From the cell containing the given text, extract its center point as (x, y) coordinate. 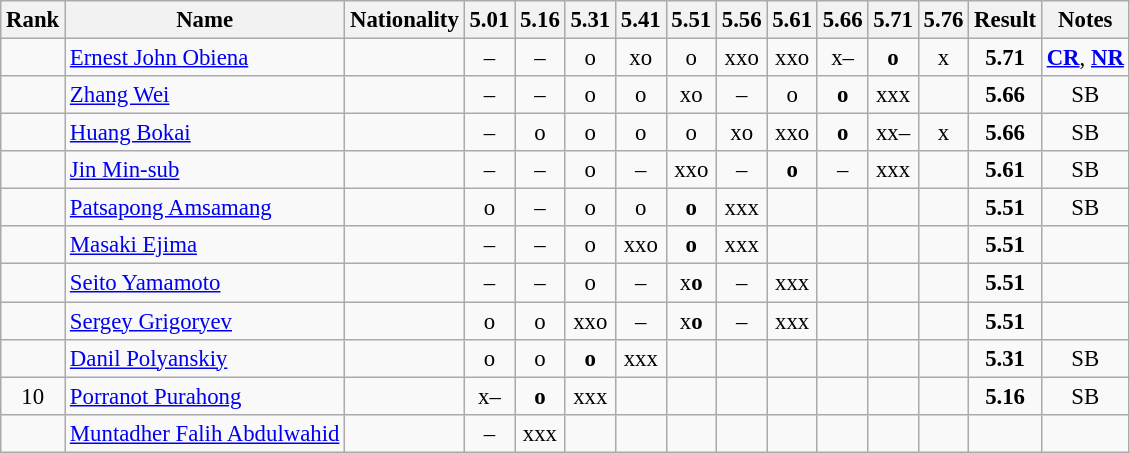
Result (1006, 20)
xx– (893, 133)
Huang Bokai (205, 133)
Danil Polyanskiy (205, 358)
5.56 (741, 20)
5.01 (489, 20)
10 (33, 396)
Porranot Purahong (205, 396)
Zhang Wei (205, 95)
Sergey Grigoryev (205, 321)
Ernest John Obiena (205, 58)
Seito Yamamoto (205, 283)
Nationality (404, 20)
CR, NR (1085, 58)
Notes (1085, 20)
Name (205, 20)
Masaki Ejima (205, 245)
Patsapong Amsamang (205, 208)
Rank (33, 20)
Muntadher Falih Abdulwahid (205, 433)
5.41 (641, 20)
5.76 (943, 20)
Jin Min-sub (205, 170)
